Identify which cell holds the provided text, then report its (x, y) central coordinate. 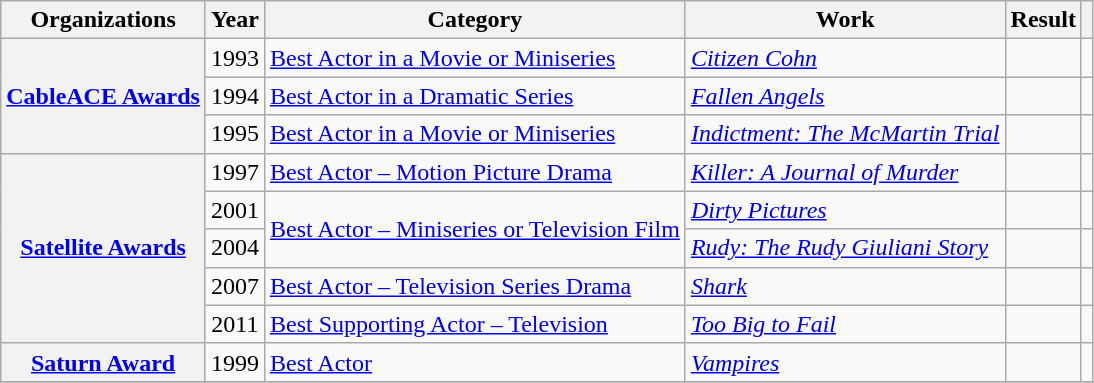
Best Supporting Actor – Television (474, 324)
CableACE Awards (104, 96)
Shark (845, 286)
Indictment: The McMartin Trial (845, 134)
Vampires (845, 362)
Citizen Cohn (845, 58)
Category (474, 20)
Too Big to Fail (845, 324)
2007 (234, 286)
1994 (234, 96)
Fallen Angels (845, 96)
Work (845, 20)
1993 (234, 58)
2004 (234, 248)
2001 (234, 210)
Best Actor – Motion Picture Drama (474, 172)
Best Actor (474, 362)
Satellite Awards (104, 248)
Best Actor – Miniseries or Television Film (474, 229)
2011 (234, 324)
Rudy: The Rudy Giuliani Story (845, 248)
Best Actor in a Dramatic Series (474, 96)
Saturn Award (104, 362)
Dirty Pictures (845, 210)
Year (234, 20)
1995 (234, 134)
Best Actor – Television Series Drama (474, 286)
Organizations (104, 20)
1999 (234, 362)
Result (1043, 20)
1997 (234, 172)
Killer: A Journal of Murder (845, 172)
